Identify which cell holds the provided text, then report its (x, y) central coordinate. 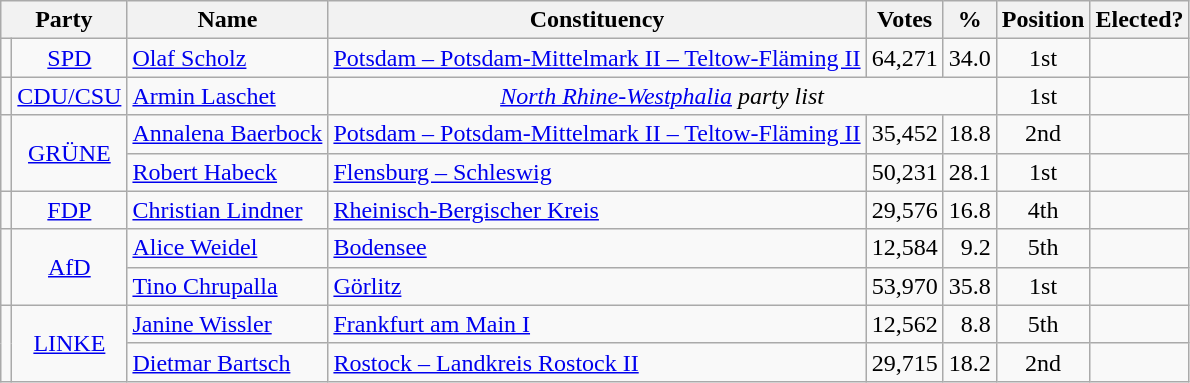
29,576 (904, 210)
28.1 (970, 172)
Dietmar Bartsch (228, 362)
Annalena Baerbock (228, 134)
GRÜNE (70, 153)
50,231 (904, 172)
Rostock – Landkreis Rostock II (597, 362)
64,271 (904, 58)
Constituency (597, 20)
53,970 (904, 286)
Alice Weidel (228, 248)
34.0 (970, 58)
Flensburg – Schleswig (597, 172)
Bodensee (597, 248)
Olaf Scholz (228, 58)
% (970, 20)
North Rhine-Westphalia party list (662, 96)
AfD (70, 267)
16.8 (970, 210)
Party (64, 20)
18.2 (970, 362)
Name (228, 20)
Robert Habeck (228, 172)
Elected? (1140, 20)
Frankfurt am Main I (597, 324)
Position (1043, 20)
Tino Chrupalla (228, 286)
12,562 (904, 324)
SPD (70, 58)
Görlitz (597, 286)
29,715 (904, 362)
8.8 (970, 324)
35,452 (904, 134)
9.2 (970, 248)
Christian Lindner (228, 210)
Armin Laschet (228, 96)
Votes (904, 20)
12,584 (904, 248)
FDP (70, 210)
CDU/CSU (70, 96)
Rheinisch-Bergischer Kreis (597, 210)
35.8 (970, 286)
4th (1043, 210)
Janine Wissler (228, 324)
18.8 (970, 134)
LINKE (70, 343)
